From the cell containing the given text, extract its center point as [x, y] coordinate. 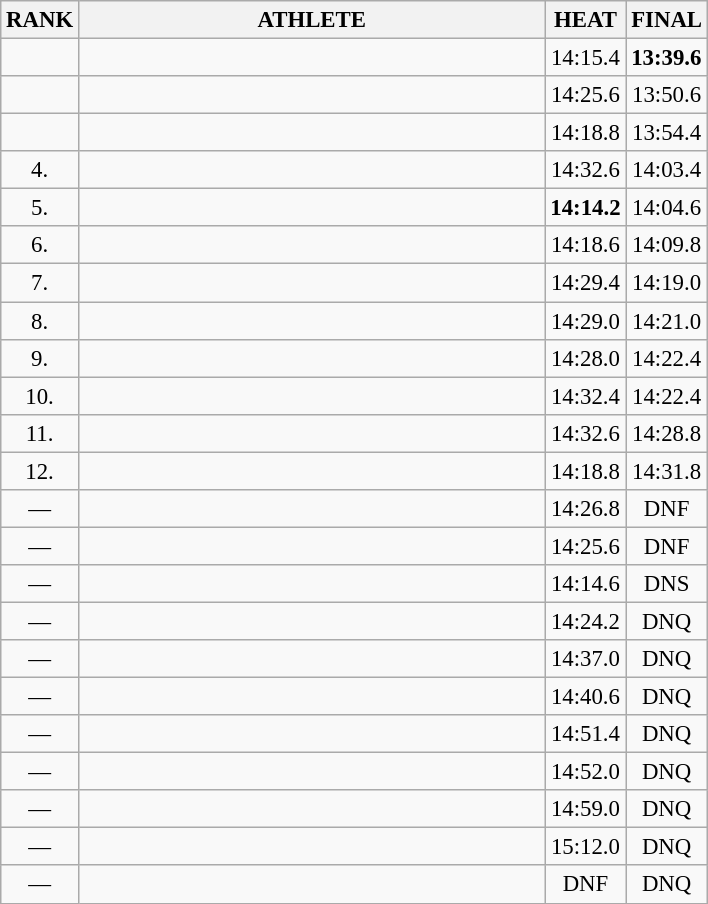
FINAL [666, 20]
14:24.2 [586, 621]
6. [40, 245]
HEAT [586, 20]
RANK [40, 20]
14:29.4 [586, 283]
14:51.4 [586, 734]
5. [40, 208]
13:39.6 [666, 58]
14:59.0 [586, 809]
14:40.6 [586, 697]
14:15.4 [586, 58]
14:28.0 [586, 358]
14:37.0 [586, 659]
14:04.6 [666, 208]
DNS [666, 584]
7. [40, 283]
13:50.6 [666, 95]
14:21.0 [666, 321]
4. [40, 170]
10. [40, 396]
13:54.4 [666, 133]
14:52.0 [586, 772]
14:26.8 [586, 509]
ATHLETE [312, 20]
14:03.4 [666, 170]
14:14.2 [586, 208]
14:32.4 [586, 396]
14:14.6 [586, 584]
8. [40, 321]
14:31.8 [666, 471]
9. [40, 358]
15:12.0 [586, 847]
14:09.8 [666, 245]
11. [40, 433]
12. [40, 471]
14:18.6 [586, 245]
14:29.0 [586, 321]
14:28.8 [666, 433]
14:19.0 [666, 283]
